Return (x, y) of the center of cell containing provided text 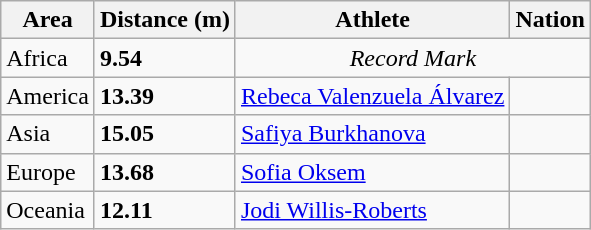
Safiya Burkhanova (372, 134)
Area (48, 20)
Athlete (372, 20)
America (48, 96)
Record Mark (412, 58)
9.54 (164, 58)
Rebeca Valenzuela Álvarez (372, 96)
15.05 (164, 134)
13.39 (164, 96)
Asia (48, 134)
Sofia Oksem (372, 172)
Europe (48, 172)
Jodi Willis-Roberts (372, 210)
Oceania (48, 210)
Africa (48, 58)
Nation (550, 20)
12.11 (164, 210)
Distance (m) (164, 20)
13.68 (164, 172)
